For the text-containing cell, return its midpoint in (x, y) coordinate format. 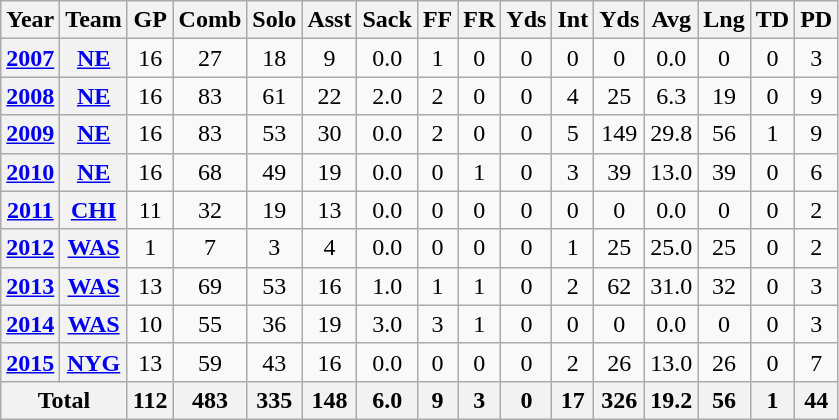
69 (210, 286)
19.2 (672, 400)
Total (64, 400)
Asst (330, 20)
326 (620, 400)
31.0 (672, 286)
Sack (387, 20)
FF (437, 20)
Solo (274, 20)
2009 (30, 134)
30 (330, 134)
36 (274, 324)
6.0 (387, 400)
25.0 (672, 248)
Lng (724, 20)
10 (150, 324)
49 (274, 172)
Team (94, 20)
18 (274, 58)
GP (150, 20)
61 (274, 96)
NYG (94, 362)
112 (150, 400)
55 (210, 324)
3.0 (387, 324)
CHI (94, 210)
483 (210, 400)
2012 (30, 248)
29.8 (672, 134)
5 (573, 134)
62 (620, 286)
335 (274, 400)
68 (210, 172)
44 (816, 400)
2011 (30, 210)
PD (816, 20)
Int (573, 20)
2.0 (387, 96)
FR (480, 20)
27 (210, 58)
22 (330, 96)
2015 (30, 362)
43 (274, 362)
59 (210, 362)
149 (620, 134)
Year (30, 20)
6 (816, 172)
TD (772, 20)
2014 (30, 324)
11 (150, 210)
148 (330, 400)
2010 (30, 172)
Avg (672, 20)
17 (573, 400)
1.0 (387, 286)
2008 (30, 96)
6.3 (672, 96)
Comb (210, 20)
2013 (30, 286)
2007 (30, 58)
